For the text-containing cell, return its midpoint in (X, Y) coordinate format. 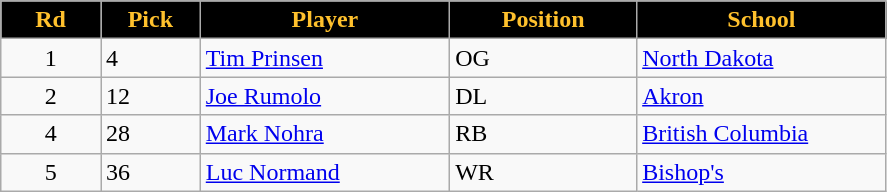
British Columbia (762, 134)
5 (51, 172)
Bishop's (762, 172)
36 (150, 172)
Akron (762, 96)
Player (324, 20)
2 (51, 96)
Tim Prinsen (324, 58)
DL (544, 96)
OG (544, 58)
1 (51, 58)
12 (150, 96)
Pick (150, 20)
Luc Normand (324, 172)
28 (150, 134)
School (762, 20)
North Dakota (762, 58)
Mark Nohra (324, 134)
RB (544, 134)
WR (544, 172)
Rd (51, 20)
Joe Rumolo (324, 96)
Position (544, 20)
